Provide the [x, y] coordinate of the cell's center where the given text is located.  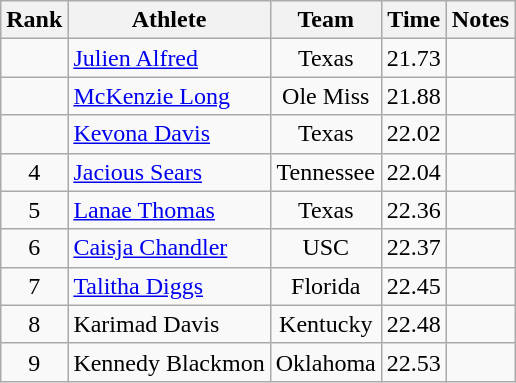
22.36 [414, 210]
Jacious Sears [169, 172]
21.88 [414, 96]
8 [34, 324]
Julien Alfred [169, 58]
Florida [326, 286]
9 [34, 362]
Tennessee [326, 172]
4 [34, 172]
Talitha Diggs [169, 286]
Karimad Davis [169, 324]
22.45 [414, 286]
McKenzie Long [169, 96]
Oklahoma [326, 362]
Caisja Chandler [169, 248]
Athlete [169, 20]
Ole Miss [326, 96]
5 [34, 210]
Lanae Thomas [169, 210]
Rank [34, 20]
Team [326, 20]
6 [34, 248]
Time [414, 20]
7 [34, 286]
21.73 [414, 58]
Kentucky [326, 324]
22.04 [414, 172]
22.02 [414, 134]
22.37 [414, 248]
USC [326, 248]
22.48 [414, 324]
Kevona Davis [169, 134]
Kennedy Blackmon [169, 362]
22.53 [414, 362]
Notes [480, 20]
